Scan for the cell matching the given text and deliver its (X, Y) coordinate at center. 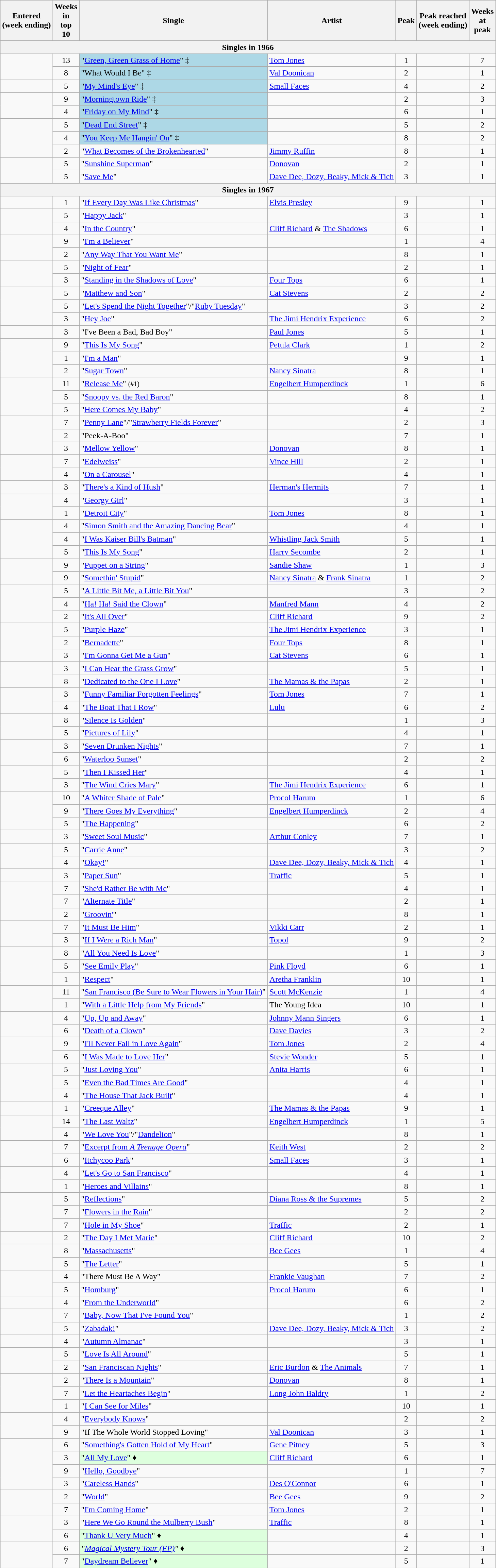
"There Must Be A Way" (173, 1277)
"I Was Made to Love Her" (173, 1057)
"Release Me" (#1) (173, 384)
"Up, Up and Away" (173, 1018)
14 (66, 1121)
"She'd Rather Be with Me" (173, 888)
"On a Carousel" (173, 474)
"Snoopy vs. the Red Baron" (173, 397)
"Homburg" (173, 1290)
"Simon Smith and the Amazing Dancing Bear" (173, 526)
"Baby, Now That I've Found You" (173, 1315)
"Penny Lane"/"Strawberry Fields Forever" (173, 423)
"San Francisco (Be Sure to Wear Flowers in Your Hair)" (173, 992)
"With a Little Help from My Friends" (173, 1005)
"The Wind Cries Mary" (173, 785)
"Creeque Alley" (173, 1108)
"Funny Familiar Forgotten Feelings" (173, 694)
Lulu (331, 707)
"Night of Fear" (173, 267)
"A Whiter Shade of Pale" (173, 798)
Single (173, 20)
"Here We Go Round the Mulberry Bush" (173, 1522)
"San Franciscan Nights" (173, 1367)
"Silence Is Golden" (173, 720)
"Dead End Street" ‡ (173, 125)
"Thank U Very Much" ♦ (173, 1535)
"Groovin'" (173, 914)
"Alternate Title" (173, 901)
"Bernadette" (173, 643)
"If I Were a Rich Man" (173, 940)
"Flowers in the Rain" (173, 1212)
Singles in 1967 (248, 189)
"Heroes and Villains" (173, 1186)
Gene Pitney (331, 1445)
Herman's Hermits (331, 487)
"Here Comes My Baby" (173, 410)
"Georgy Girl" (173, 500)
"Zabadak!" (173, 1328)
"I'm a Man" (173, 358)
"The Boat That I Row" (173, 707)
"Even the Bad Times Are Good" (173, 1083)
"Let's Spend the Night Together"/"Ruby Tuesday" (173, 306)
"Peek-A-Boo" (173, 436)
Cliff Richard & The Shadows (331, 228)
Frankie Vaughan (331, 1277)
"Any Way That You Want Me" (173, 254)
Pink Floyd (331, 966)
Peak (406, 20)
"Sunshine Superman" (173, 164)
Nancy Sinatra (331, 371)
"Reflections" (173, 1199)
"Waterloo Sunset" (173, 759)
"See Emily Play" (173, 966)
"There's a Kind of Hush" (173, 487)
"The Letter" (173, 1264)
"Daydream Believer" ♦ (173, 1561)
"It Must Be Him" (173, 927)
"What Would I Be" ‡ (173, 73)
"Then I Kissed Her" (173, 772)
Long John Baldry (331, 1393)
"The House That Jack Built" (173, 1095)
"Matthew and Son" (173, 293)
"I Can See for Miles" (173, 1406)
"Dedicated to the One I Love" (173, 681)
"From the Underworld" (173, 1302)
Keith West (331, 1147)
Vince Hill (331, 461)
"Autumn Almanac" (173, 1341)
"I'm Coming Home" (173, 1510)
"Let the Heartaches Begin" (173, 1393)
Petula Clark (331, 345)
"It's All Over" (173, 617)
"Respect" (173, 979)
"I Was Kaiser Bill's Batman" (173, 539)
Whistling Jack Smith (331, 539)
"Hello, Goodbye" (173, 1471)
Anita Harris (331, 1070)
Topol (331, 940)
"If The Whole World Stopped Loving" (173, 1432)
"I'm Gonna Get Me a Gun" (173, 655)
"There Is a Mountain" (173, 1380)
Aretha Franklin (331, 979)
Eric Burdon & The Animals (331, 1367)
Entered(week ending) (27, 20)
"Detroit City" (173, 513)
"Love Is All Around" (173, 1354)
Diana Ross & the Supremes (331, 1199)
Manfred Mann (331, 603)
Artist (331, 20)
Stevie Wonder (331, 1057)
"Everybody Knows" (173, 1419)
"You Keep Me Hangin' On" ‡ (173, 138)
"Edelweiss" (173, 461)
"Standing in the Shadows of Love" (173, 280)
"The Happening" (173, 824)
13 (66, 60)
"My Mind's Eye" ‡ (173, 86)
"Okay!" (173, 863)
"Seven Drunken Nights" (173, 746)
Nancy Sinatra & Frank Sinatra (331, 578)
"We Love You"/"Dandelion" (173, 1134)
Vikki Carr (331, 927)
"Massachusetts" (173, 1251)
"I Can Hear the Grass Grow" (173, 668)
Peak reached(week ending) (443, 20)
"The Day I Met Marie" (173, 1238)
"Sugar Town" (173, 371)
"Friday on My Mind" ‡ (173, 112)
Weeksintop10 (66, 20)
"Ha! Ha! Said the Clown" (173, 603)
Elvis Presley (331, 203)
"What Becomes of the Brokenhearted" (173, 151)
"If Every Day Was Like Christmas" (173, 203)
Jimmy Ruffin (331, 151)
"All You Need Is Love" (173, 953)
"Death of a Clown" (173, 1031)
"Hole in My Shoe" (173, 1225)
Singles in 1966 (248, 47)
"Carrie Anne" (173, 850)
"A Little Bit Me, a Little Bit You" (173, 591)
"Save Me" (173, 176)
"Happy Jack" (173, 216)
"Purple Haze" (173, 630)
"The Last Waltz" (173, 1121)
"Excerpt from A Teenage Opera" (173, 1147)
Paul Jones (331, 332)
"Just Loving You" (173, 1070)
Harry Secombe (331, 552)
"I'm a Believer" (173, 241)
"Pictures of Lily" (173, 733)
"Careless Hands" (173, 1484)
The Young Idea (331, 1005)
"Magical Mystery Tour (EP)" ♦ (173, 1548)
Sandie Shaw (331, 565)
"Mellow Yellow" (173, 448)
Johnny Mann Singers (331, 1018)
"Somethin' Stupid" (173, 578)
"Green, Green Grass of Home" ‡ (173, 60)
"Itchycoo Park" (173, 1160)
Weeksatpeak (482, 20)
"I'll Never Fall in Love Again" (173, 1044)
"Puppet on a String" (173, 565)
"In the Country" (173, 228)
Arthur Conley (331, 837)
Scott McKenzie (331, 992)
"All My Love" ♦ (173, 1458)
"Paper Sun" (173, 875)
"Let's Go to San Francisco" (173, 1173)
"Sweet Soul Music" (173, 837)
"World" (173, 1497)
Des O'Connor (331, 1484)
"Hey Joe" (173, 319)
Dave Davies (331, 1031)
"Something's Gotten Hold of My Heart" (173, 1445)
"There Goes My Everything" (173, 811)
"I've Been a Bad, Bad Boy" (173, 332)
"Morningtown Ride" ‡ (173, 99)
